Pinpoint the cell where the given text exists, returning its [x, y] midpoint coordinate. 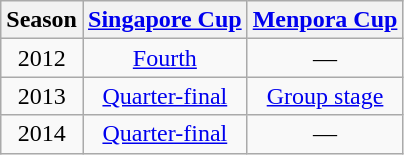
Season [42, 20]
Singapore Cup [164, 20]
Fourth [164, 58]
2012 [42, 58]
2013 [42, 96]
Group stage [325, 96]
Menpora Cup [325, 20]
2014 [42, 134]
